Pinpoint the cell where the given text exists, returning its [x, y] midpoint coordinate. 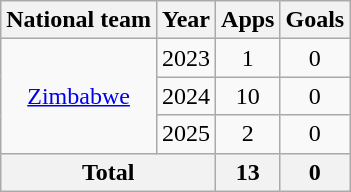
13 [248, 172]
2024 [186, 96]
Zimbabwe [79, 96]
Year [186, 20]
10 [248, 96]
National team [79, 20]
Total [108, 172]
1 [248, 58]
2023 [186, 58]
Goals [315, 20]
2025 [186, 134]
2 [248, 134]
Apps [248, 20]
